Extract the (X, Y) coordinate from the center of the cell holding the provided text.  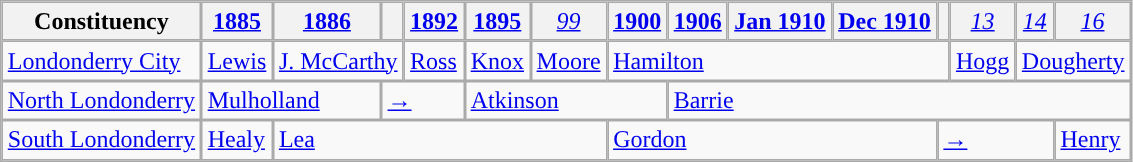
Lewis (236, 61)
1906 (698, 22)
Healy (236, 140)
Mulholland (291, 101)
16 (1092, 22)
Atkinson (566, 101)
J. McCarthy (338, 61)
1885 (236, 22)
North Londonderry (102, 101)
South Londonderry (102, 140)
1892 (434, 22)
Hamilton (778, 61)
Moore (568, 61)
99 (568, 22)
1895 (497, 22)
Constituency (102, 22)
Henry (1092, 140)
Dec 1910 (884, 22)
1886 (328, 22)
Barrie (898, 101)
Lea (440, 140)
Gordon (772, 140)
Hogg (983, 61)
1900 (638, 22)
Londonderry City (102, 61)
13 (983, 22)
Knox (497, 61)
Dougherty (1074, 61)
Jan 1910 (780, 22)
14 (1036, 22)
Ross (434, 61)
